Find where the given text appears and provide that cell's center as [x, y] coordinate. 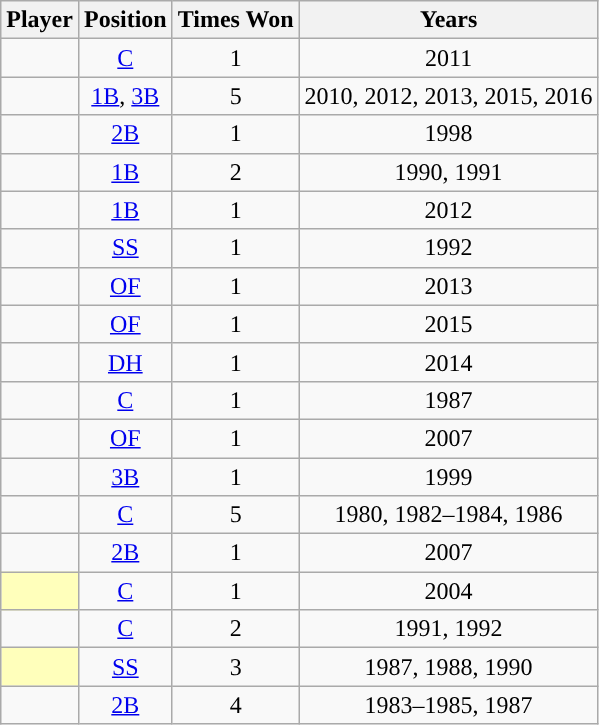
2004 [448, 591]
1987, 1988, 1990 [448, 667]
Years [448, 20]
1999 [448, 477]
1991, 1992 [448, 629]
Position [125, 20]
Player [40, 20]
1990, 1991 [448, 172]
2010, 2012, 2013, 2015, 2016 [448, 96]
2012 [448, 210]
1987 [448, 400]
4 [236, 705]
1998 [448, 134]
1B, 3B [125, 96]
2013 [448, 286]
3B [125, 477]
2015 [448, 324]
Times Won [236, 20]
DH [125, 362]
1980, 1982–1984, 1986 [448, 515]
2011 [448, 58]
1992 [448, 248]
1983–1985, 1987 [448, 705]
3 [236, 667]
2014 [448, 362]
